Detect which cell encompasses the target text, then output its [X, Y] center coordinate. 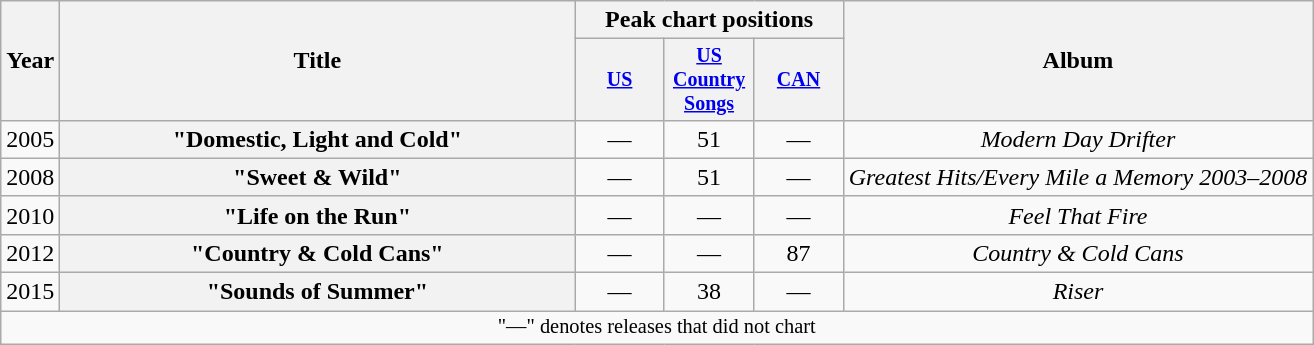
2008 [30, 177]
Greatest Hits/Every Mile a Memory 2003–2008 [1078, 177]
"Sounds of Summer" [318, 292]
"—" denotes releases that did not chart [657, 328]
Title [318, 61]
Riser [1078, 292]
"Domestic, Light and Cold" [318, 139]
38 [708, 292]
Album [1078, 61]
2015 [30, 292]
2005 [30, 139]
Peak chart positions [709, 20]
Feel That Fire [1078, 215]
Country & Cold Cans [1078, 253]
Modern Day Drifter [1078, 139]
"Life on the Run" [318, 215]
US [620, 80]
2012 [30, 253]
Year [30, 61]
87 [798, 253]
US Country Songs [708, 80]
2010 [30, 215]
"Country & Cold Cans" [318, 253]
"Sweet & Wild" [318, 177]
CAN [798, 80]
